Pinpoint the cell where the given text exists, returning its [x, y] midpoint coordinate. 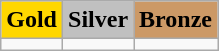
Silver [98, 20]
Gold [32, 20]
Bronze [176, 20]
